Locate the cell with the specified text and output its (x, y) center coordinate. 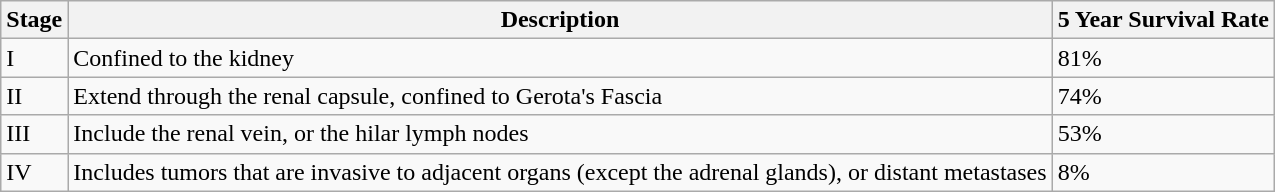
II (34, 96)
53% (1163, 134)
81% (1163, 58)
IV (34, 172)
5 Year Survival Rate (1163, 20)
III (34, 134)
Confined to the kidney (560, 58)
Includes tumors that are invasive to adjacent organs (except the adrenal glands), or distant metastases (560, 172)
Extend through the renal capsule, confined to Gerota's Fascia (560, 96)
Include the renal vein, or the hilar lymph nodes (560, 134)
74% (1163, 96)
8% (1163, 172)
I (34, 58)
Stage (34, 20)
Description (560, 20)
